Output the [x, y] coordinate of the center of the cell containing the given text.  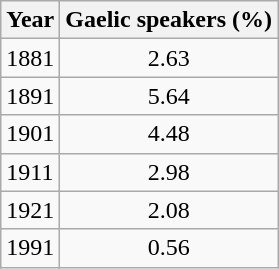
1881 [30, 58]
Year [30, 20]
1991 [30, 248]
1911 [30, 172]
2.08 [169, 210]
1921 [30, 210]
1901 [30, 134]
4.48 [169, 134]
Gaelic speakers (%) [169, 20]
2.63 [169, 58]
2.98 [169, 172]
0.56 [169, 248]
1891 [30, 96]
5.64 [169, 96]
